Detect which cell encompasses the target text, then output its [x, y] center coordinate. 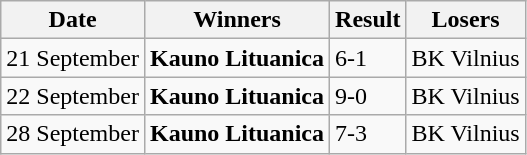
6-1 [368, 58]
9-0 [368, 96]
22 September [73, 96]
21 September [73, 58]
28 September [73, 134]
Losers [466, 20]
Date [73, 20]
Result [368, 20]
Winners [236, 20]
7-3 [368, 134]
